Identify which cell holds the provided text, then report its (x, y) central coordinate. 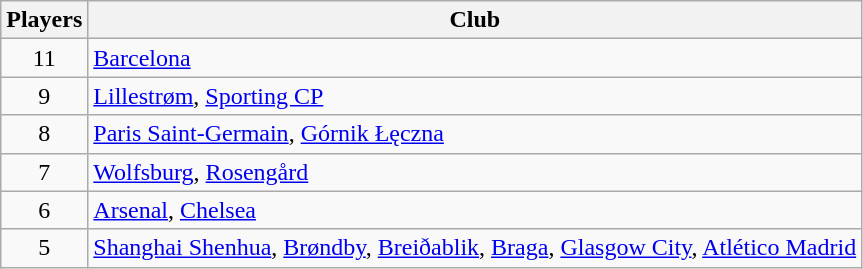
Barcelona (475, 58)
Players (44, 20)
9 (44, 96)
8 (44, 134)
11 (44, 58)
Paris Saint-Germain, Górnik Łęczna (475, 134)
7 (44, 172)
Lillestrøm, Sporting CP (475, 96)
Wolfsburg, Rosengård (475, 172)
6 (44, 210)
5 (44, 248)
Shanghai Shenhua, Brøndby, Breiðablik, Braga, Glasgow City, Atlético Madrid (475, 248)
Club (475, 20)
Arsenal, Chelsea (475, 210)
